Provide the (x, y) coordinate of the cell's center where the given text is located.  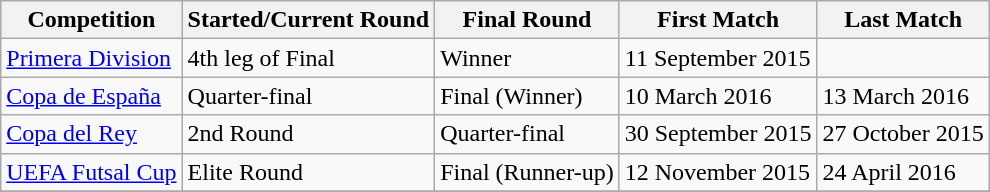
12 November 2015 (718, 172)
Winner (528, 58)
Primera Division (92, 58)
Final (Runner-up) (528, 172)
Started/Current Round (308, 20)
Copa del Rey (92, 134)
24 April 2016 (903, 172)
Competition (92, 20)
UEFA Futsal Cup (92, 172)
Elite Round (308, 172)
27 October 2015 (903, 134)
Final Round (528, 20)
Copa de España (92, 96)
10 March 2016 (718, 96)
30 September 2015 (718, 134)
13 March 2016 (903, 96)
4th leg of Final (308, 58)
Final (Winner) (528, 96)
2nd Round (308, 134)
11 September 2015 (718, 58)
First Match (718, 20)
Last Match (903, 20)
